Return the [X, Y] coordinate for the center point of the cell that contains the specified text.  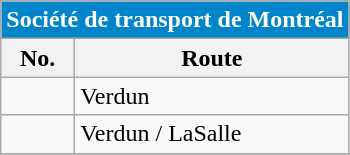
Verdun [212, 96]
Société de transport de Montréal [175, 20]
Verdun / LaSalle [212, 134]
Route [212, 58]
No. [38, 58]
